From the cell containing the given text, extract its center point as (x, y) coordinate. 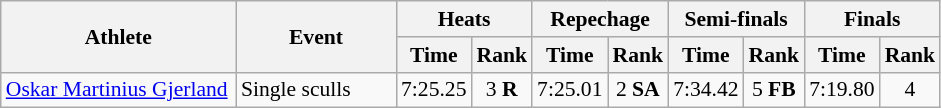
Semi-finals (736, 19)
4 (910, 90)
7:25.01 (570, 90)
3 R (502, 90)
7:25.25 (434, 90)
2 SA (638, 90)
Heats (464, 19)
Finals (872, 19)
7:19.80 (842, 90)
Athlete (118, 36)
Event (316, 36)
5 FB (774, 90)
Oskar Martinius Gjerland (118, 90)
7:34.42 (706, 90)
Repechage (600, 19)
Single sculls (316, 90)
